Search for the cell housing the specified text and yield its (X, Y) center coordinate. 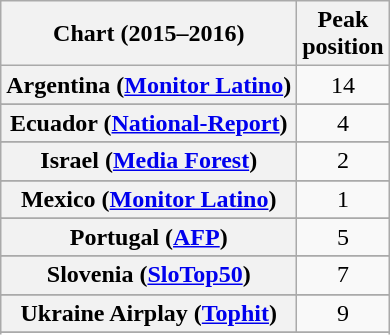
9 (343, 313)
14 (343, 85)
4 (343, 123)
7 (343, 275)
Israel (Media Forest) (149, 161)
Mexico (Monitor Latino) (149, 199)
2 (343, 161)
5 (343, 237)
Ecuador (National-Report) (149, 123)
1 (343, 199)
Peakposition (343, 34)
Ukraine Airplay (Tophit) (149, 313)
Argentina (Monitor Latino) (149, 85)
Slovenia (SloTop50) (149, 275)
Portugal (AFP) (149, 237)
Chart (2015–2016) (149, 34)
